Detect which cell encompasses the target text, then output its [x, y] center coordinate. 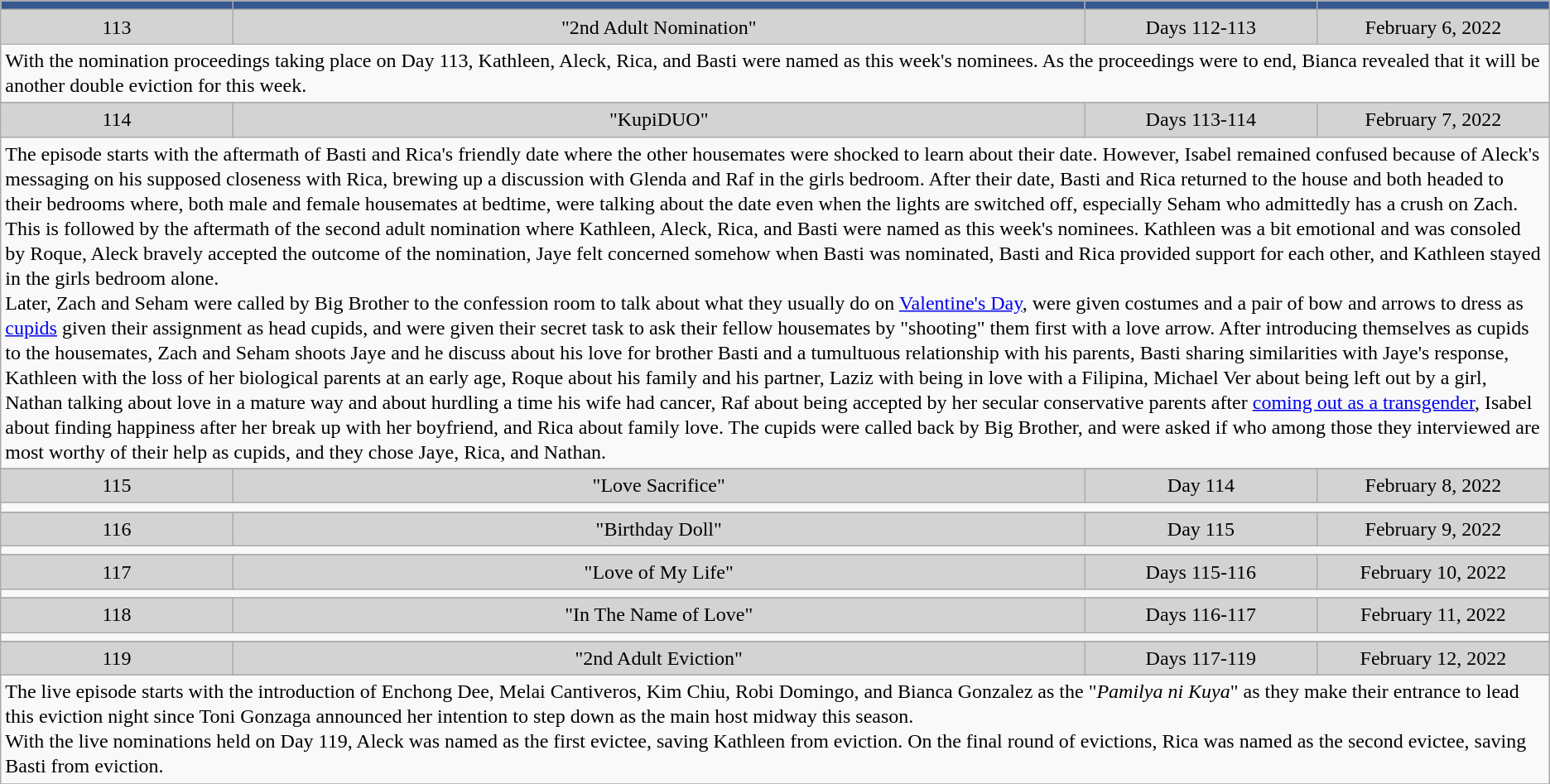
"2nd Adult Nomination" [659, 26]
"2nd Adult Eviction" [659, 659]
"In The Name of Love" [659, 614]
February 8, 2022 [1434, 485]
"Love of My Life" [659, 571]
February 9, 2022 [1434, 528]
February 10, 2022 [1434, 571]
Days 116-117 [1201, 614]
February 6, 2022 [1434, 26]
February 11, 2022 [1434, 614]
"KupiDUO" [659, 119]
Days 115-116 [1201, 571]
118 [118, 614]
113 [118, 26]
"Birthday Doll" [659, 528]
Days 113-114 [1201, 119]
Days 112-113 [1201, 26]
119 [118, 659]
February 12, 2022 [1434, 659]
114 [118, 119]
February 7, 2022 [1434, 119]
116 [118, 528]
Days 117-119 [1201, 659]
117 [118, 571]
"Love Sacrifice" [659, 485]
Day 115 [1201, 528]
115 [118, 485]
Day 114 [1201, 485]
